Scan for the cell matching the given text and deliver its (x, y) coordinate at center. 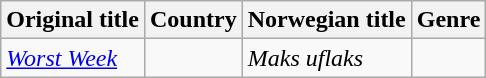
Norwegian title (326, 20)
Genre (448, 20)
Worst Week (73, 58)
Maks uflaks (326, 58)
Country (193, 20)
Original title (73, 20)
